Locate the cell with the specified text and output its (x, y) center coordinate. 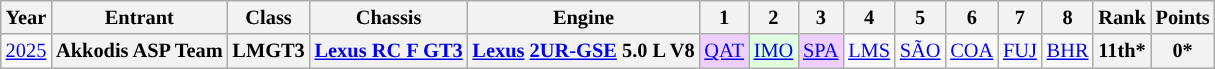
2025 (26, 51)
7 (1020, 17)
4 (869, 17)
Lexus RC F GT3 (389, 51)
COA (972, 51)
QAT (724, 51)
FUJ (1020, 51)
Akkodis ASP Team (139, 51)
6 (972, 17)
Entrant (139, 17)
3 (820, 17)
SPA (820, 51)
0* (1183, 51)
SÃO (920, 51)
8 (1068, 17)
BHR (1068, 51)
IMO (774, 51)
Points (1183, 17)
Chassis (389, 17)
2 (774, 17)
5 (920, 17)
11th* (1122, 51)
Engine (584, 17)
Rank (1122, 17)
LMGT3 (268, 51)
Year (26, 17)
Class (268, 17)
LMS (869, 51)
Lexus 2UR-GSE 5.0 L V8 (584, 51)
1 (724, 17)
